Provide the (X, Y) coordinate of the cell's center where the given text is located.  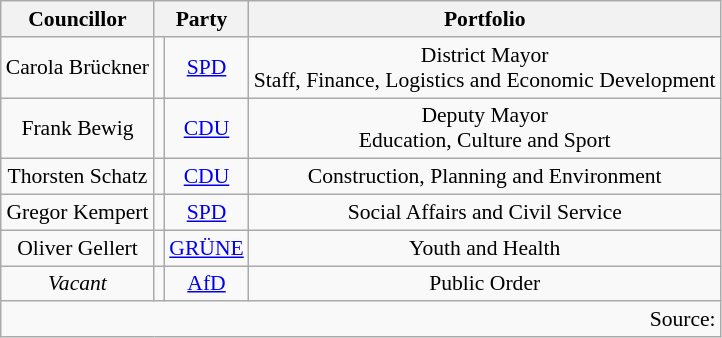
Oliver Gellert (78, 248)
Social Affairs and Civil Service (485, 213)
GRÜNE (206, 248)
Party (202, 19)
Public Order (485, 284)
Frank Bewig (78, 128)
Construction, Planning and Environment (485, 177)
Deputy MayorEducation, Culture and Sport (485, 128)
Youth and Health (485, 248)
Vacant (78, 284)
AfD (206, 284)
Source: (361, 320)
District MayorStaff, Finance, Logistics and Economic Development (485, 68)
Thorsten Schatz (78, 177)
Portfolio (485, 19)
Carola Brückner (78, 68)
Councillor (78, 19)
Gregor Kempert (78, 213)
